Locate the cell with the specified text and output its (X, Y) center coordinate. 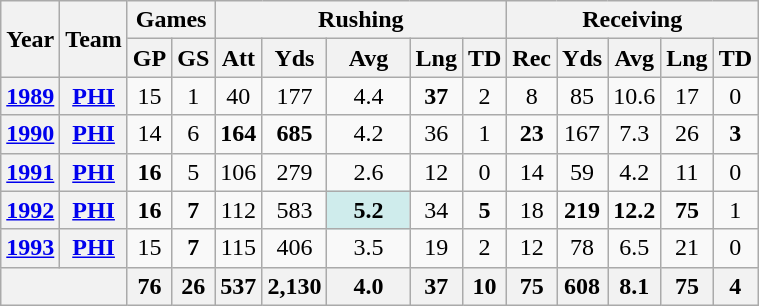
85 (582, 96)
10.6 (634, 96)
8.1 (634, 286)
3 (735, 134)
59 (582, 172)
2,130 (294, 286)
GP (149, 58)
115 (238, 248)
112 (238, 210)
583 (294, 210)
21 (687, 248)
Receiving (632, 20)
167 (582, 134)
1991 (30, 172)
34 (436, 210)
177 (294, 96)
76 (149, 286)
6 (194, 134)
Att (238, 58)
Team (94, 39)
1990 (30, 134)
3.5 (368, 248)
1993 (30, 248)
Games (170, 20)
23 (532, 134)
219 (582, 210)
Rec (532, 58)
537 (238, 286)
4.4 (368, 96)
4.0 (368, 286)
Rushing (361, 20)
4 (735, 286)
2.6 (368, 172)
7.3 (634, 134)
19 (436, 248)
1992 (30, 210)
18 (532, 210)
608 (582, 286)
164 (238, 134)
12.2 (634, 210)
36 (436, 134)
Year (30, 39)
5.2 (368, 210)
10 (484, 286)
106 (238, 172)
406 (294, 248)
11 (687, 172)
78 (582, 248)
8 (532, 96)
279 (294, 172)
1989 (30, 96)
17 (687, 96)
GS (194, 58)
40 (238, 96)
685 (294, 134)
6.5 (634, 248)
